From the cell containing the given text, extract its center point as (x, y) coordinate. 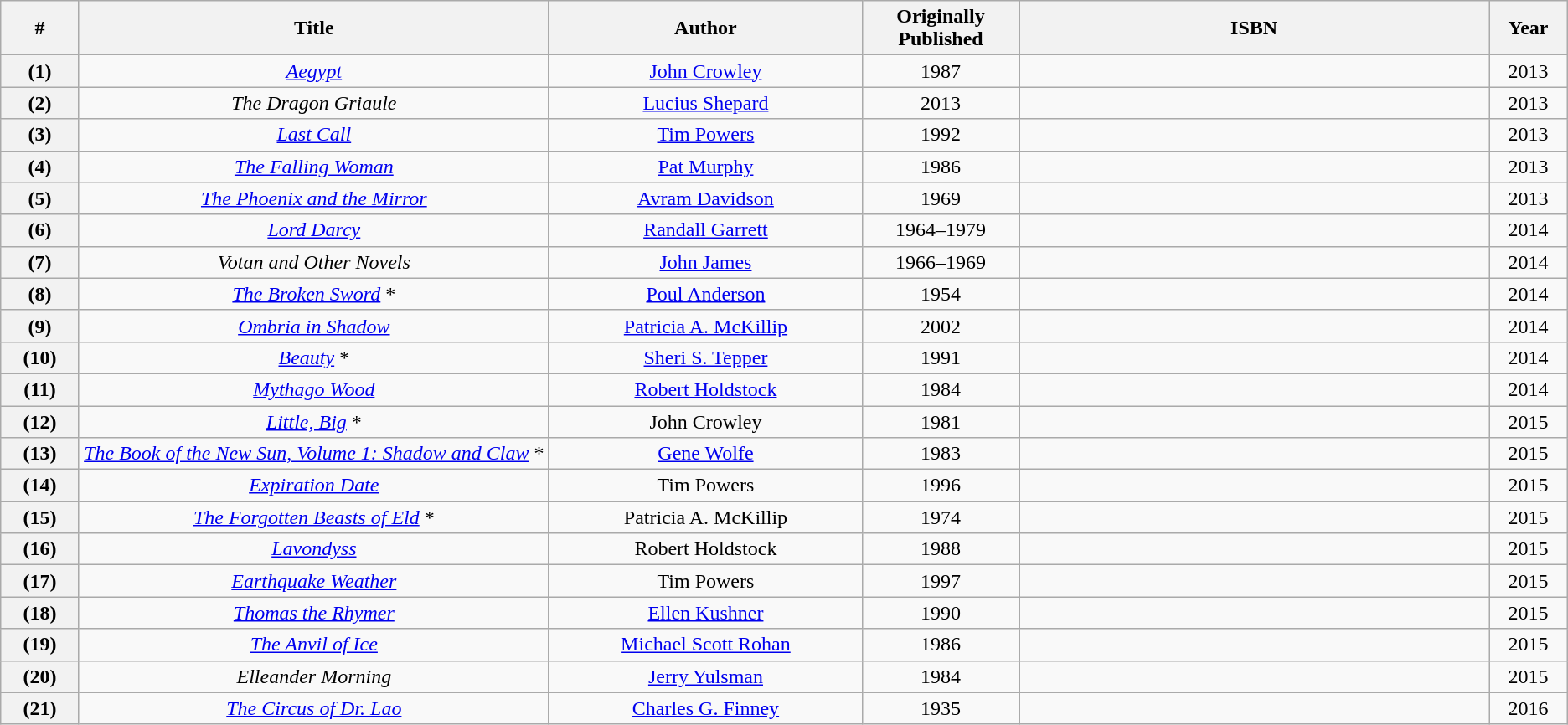
Pat Murphy (705, 167)
Expiration Date (313, 486)
(12) (40, 421)
(1) (40, 71)
(11) (40, 389)
Lucius Shepard (705, 103)
The Broken Sword * (313, 294)
(19) (40, 645)
Votan and Other Novels (313, 262)
ISBN (1255, 28)
Little, Big * (313, 421)
# (40, 28)
Avram Davidson (705, 198)
(8) (40, 294)
1935 (940, 708)
Charles G. Finney (705, 708)
1996 (940, 486)
(4) (40, 167)
1992 (940, 135)
Ellen Kushner (705, 613)
(6) (40, 230)
Author (705, 28)
Elleander Morning (313, 676)
(7) (40, 262)
Title (313, 28)
(18) (40, 613)
The Circus of Dr. Lao (313, 708)
1954 (940, 294)
(16) (40, 549)
Earthquake Weather (313, 581)
(14) (40, 486)
Randall Garrett (705, 230)
John James (705, 262)
1981 (940, 421)
1964–1979 (940, 230)
(5) (40, 198)
Originally Published (940, 28)
Gene Wolfe (705, 454)
(2) (40, 103)
The Book of the New Sun, Volume 1: Shadow and Claw * (313, 454)
1997 (940, 581)
(9) (40, 326)
Ombria in Shadow (313, 326)
1969 (940, 198)
Beauty * (313, 357)
The Phoenix and the Mirror (313, 198)
The Falling Woman (313, 167)
Year (1529, 28)
Sheri S. Tepper (705, 357)
(20) (40, 676)
1991 (940, 357)
2016 (1529, 708)
1983 (940, 454)
Mythago Wood (313, 389)
(10) (40, 357)
Jerry Yulsman (705, 676)
Poul Anderson (705, 294)
Lord Darcy (313, 230)
Lavondyss (313, 549)
1990 (940, 613)
1974 (940, 517)
1987 (940, 71)
2002 (940, 326)
Thomas the Rhymer (313, 613)
1988 (940, 549)
Michael Scott Rohan (705, 645)
Last Call (313, 135)
(17) (40, 581)
(13) (40, 454)
The Forgotten Beasts of Eld * (313, 517)
The Dragon Griaule (313, 103)
Aegypt (313, 71)
(3) (40, 135)
(15) (40, 517)
The Anvil of Ice (313, 645)
1966–1969 (940, 262)
(21) (40, 708)
